Return the [x, y] coordinate for the center point of the cell that contains the specified text.  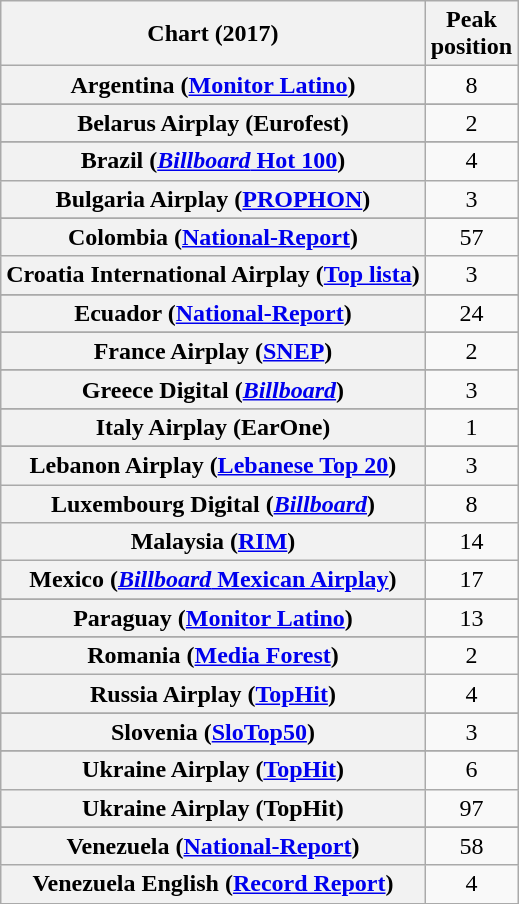
13 [471, 618]
58 [471, 846]
1 [471, 427]
Paraguay (Monitor Latino) [213, 618]
57 [471, 237]
Malaysia (RIM) [213, 542]
Chart (2017) [213, 34]
France Airplay (SNEP) [213, 351]
Russia Airplay (TopHit) [213, 694]
24 [471, 313]
Slovenia (SloTop50) [213, 732]
Argentina (Monitor Latino) [213, 85]
Belarus Airplay (Eurofest) [213, 123]
Croatia International Airplay (Top lista) [213, 275]
Peakposition [471, 34]
Colombia (National-Report) [213, 237]
Brazil (Billboard Hot 100) [213, 161]
17 [471, 580]
Greece Digital (Billboard) [213, 389]
Mexico (Billboard Mexican Airplay) [213, 580]
Romania (Media Forest) [213, 656]
Italy Airplay (EarOne) [213, 427]
6 [471, 770]
14 [471, 542]
Ecuador (National-Report) [213, 313]
Venezuela English (Record Report) [213, 884]
Luxembourg Digital (Billboard) [213, 503]
Lebanon Airplay (Lebanese Top 20) [213, 465]
Venezuela (National-Report) [213, 846]
Bulgaria Airplay (PROPHON) [213, 199]
97 [471, 808]
